Return the (X, Y) coordinate for the center point of the cell that contains the specified text.  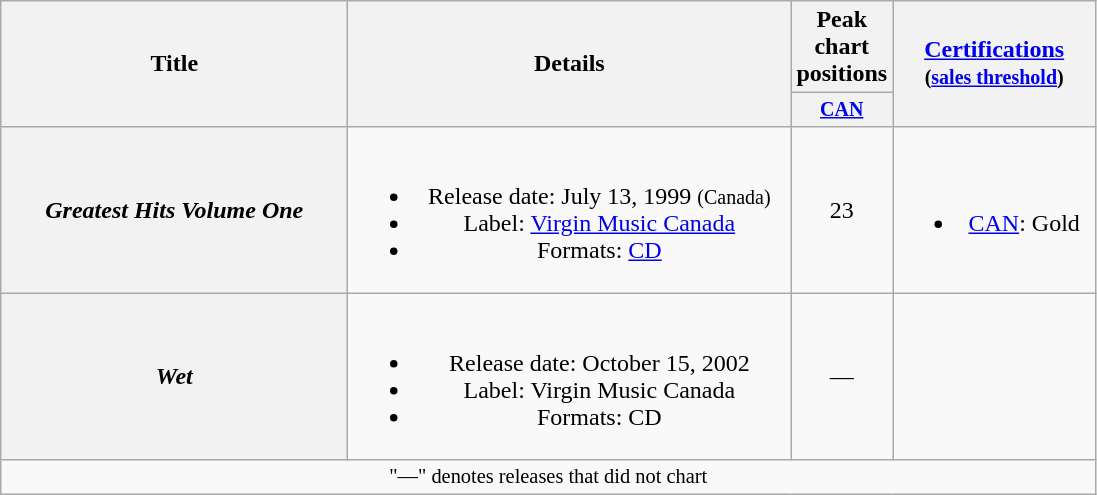
— (842, 376)
23 (842, 210)
CAN: Gold (994, 210)
Certifications(sales threshold) (994, 64)
Release date: July 13, 1999 (Canada)Label: Virgin Music CanadaFormats: CD (570, 210)
Greatest Hits Volume One (174, 210)
Release date: October 15, 2002Label: Virgin Music CanadaFormats: CD (570, 376)
Title (174, 64)
Details (570, 64)
Wet (174, 376)
Peak chart positions (842, 47)
CAN (842, 110)
"—" denotes releases that did not chart (548, 477)
